Search for the cell housing the specified text and yield its (x, y) center coordinate. 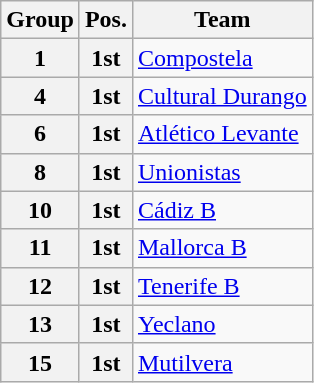
10 (40, 210)
11 (40, 248)
8 (40, 172)
6 (40, 134)
Mutilvera (222, 362)
Group (40, 20)
Unionistas (222, 172)
Team (222, 20)
Atlético Levante (222, 134)
Mallorca B (222, 248)
15 (40, 362)
Yeclano (222, 324)
Cultural Durango (222, 96)
13 (40, 324)
Tenerife B (222, 286)
12 (40, 286)
4 (40, 96)
1 (40, 58)
Pos. (106, 20)
Compostela (222, 58)
Cádiz B (222, 210)
